For the text-containing cell, return its midpoint in [x, y] coordinate format. 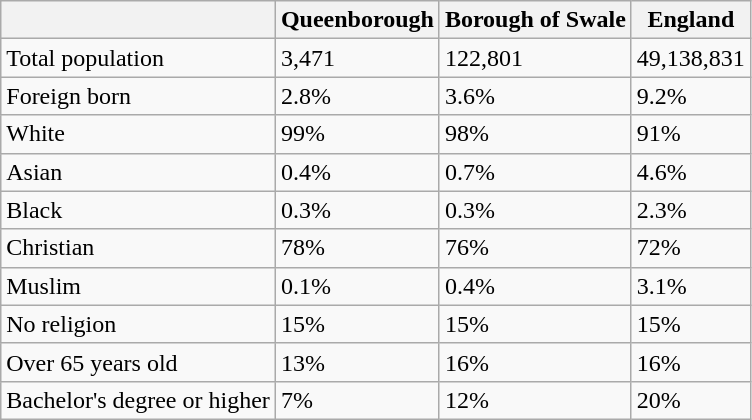
91% [690, 134]
Christian [138, 248]
78% [357, 248]
3.1% [690, 286]
2.3% [690, 210]
12% [535, 400]
Over 65 years old [138, 362]
Queenborough [357, 20]
2.8% [357, 96]
No religion [138, 324]
Muslim [138, 286]
Bachelor's degree or higher [138, 400]
9.2% [690, 96]
Total population [138, 58]
98% [535, 134]
England [690, 20]
Asian [138, 172]
0.7% [535, 172]
13% [357, 362]
3.6% [535, 96]
99% [357, 134]
0.1% [357, 286]
20% [690, 400]
White [138, 134]
3,471 [357, 58]
4.6% [690, 172]
122,801 [535, 58]
Foreign born [138, 96]
7% [357, 400]
Borough of Swale [535, 20]
Black [138, 210]
72% [690, 248]
49,138,831 [690, 58]
76% [535, 248]
